Find where the given text appears and provide that cell's center as (x, y) coordinate. 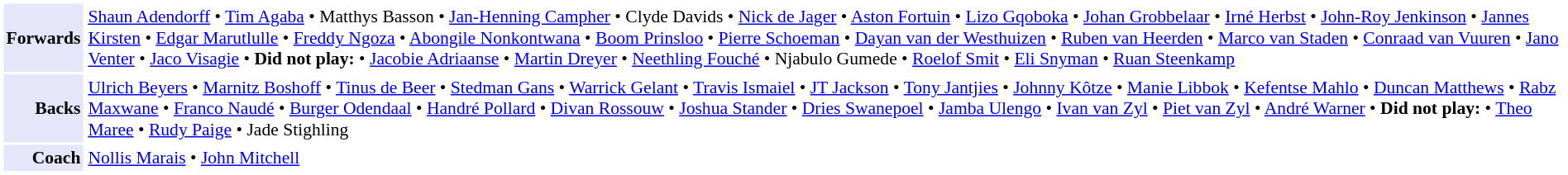
Forwards (43, 37)
Backs (43, 108)
Nollis Marais • John Mitchell (825, 158)
Coach (43, 158)
